Extract the [x, y] coordinate from the center of the cell holding the provided text.  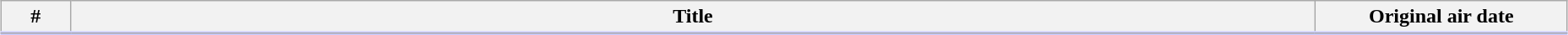
Original air date [1441, 17]
# [35, 17]
Title [693, 17]
